Find where the given text appears and provide that cell's center as (x, y) coordinate. 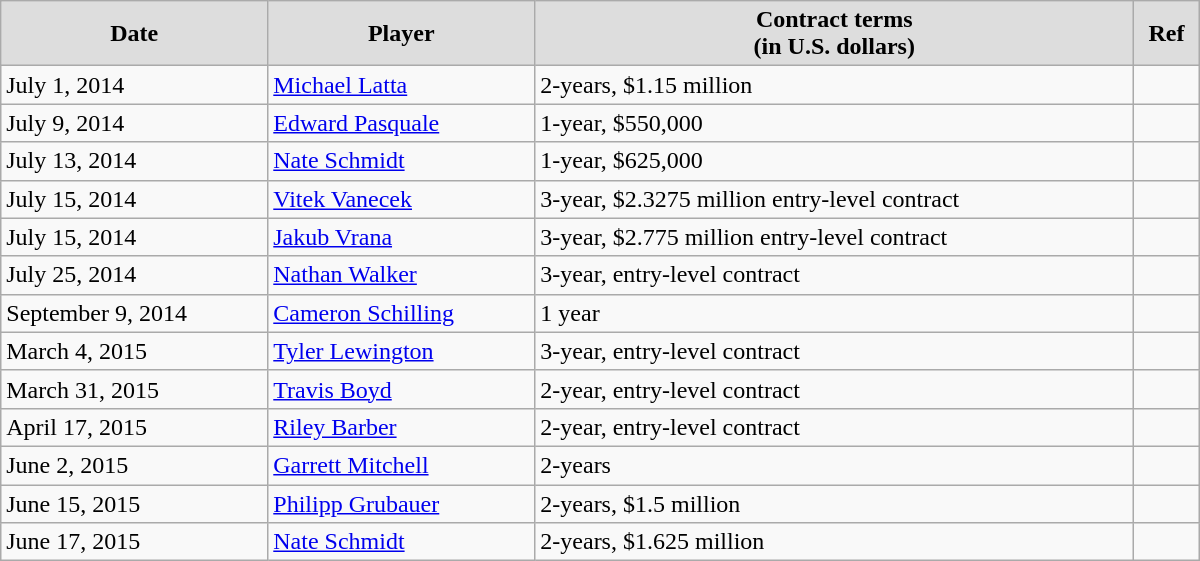
3-year, $2.3275 million entry-level contract (834, 199)
Player (402, 34)
1-year, $625,000 (834, 161)
Cameron Schilling (402, 313)
June 17, 2015 (134, 542)
2-years, $1.5 million (834, 503)
1-year, $550,000 (834, 123)
Michael Latta (402, 85)
Tyler Lewington (402, 351)
3-year, $2.775 million entry-level contract (834, 237)
Garrett Mitchell (402, 465)
Date (134, 34)
June 15, 2015 (134, 503)
Jakub Vrana (402, 237)
July 9, 2014 (134, 123)
Riley Barber (402, 427)
September 9, 2014 (134, 313)
Philipp Grubauer (402, 503)
2-years (834, 465)
July 25, 2014 (134, 275)
July 13, 2014 (134, 161)
June 2, 2015 (134, 465)
Edward Pasquale (402, 123)
2-years, $1.625 million (834, 542)
March 31, 2015 (134, 389)
Travis Boyd (402, 389)
Ref (1167, 34)
Contract terms(in U.S. dollars) (834, 34)
April 17, 2015 (134, 427)
July 1, 2014 (134, 85)
Vitek Vanecek (402, 199)
2-years, $1.15 million (834, 85)
March 4, 2015 (134, 351)
Nathan Walker (402, 275)
1 year (834, 313)
